Detect which cell encompasses the target text, then output its [x, y] center coordinate. 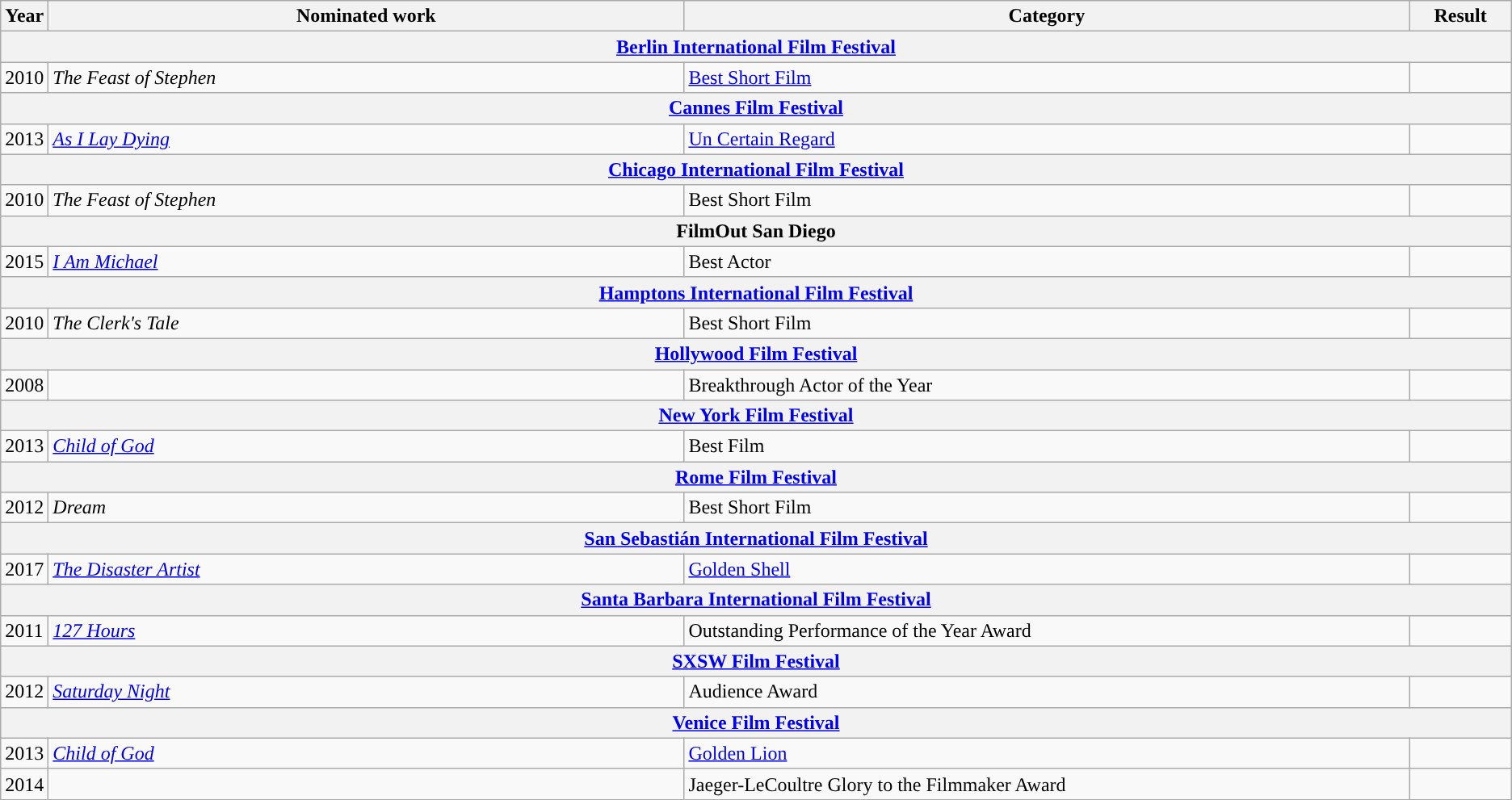
FilmOut San Diego [756, 231]
Berlin International Film Festival [756, 47]
Hollywood Film Festival [756, 354]
Hamptons International Film Festival [756, 292]
Best Actor [1047, 262]
Un Certain Regard [1047, 139]
The Disaster Artist [367, 569]
San Sebastián International Film Festival [756, 538]
Cannes Film Festival [756, 108]
Best Film [1047, 446]
Golden Shell [1047, 569]
2008 [24, 385]
Saturday Night [367, 692]
2017 [24, 569]
2011 [24, 630]
Jaeger-LeCoultre Glory to the Filmmaker Award [1047, 784]
As I Lay Dying [367, 139]
Category [1047, 16]
Year [24, 16]
Rome Film Festival [756, 477]
I Am Michael [367, 262]
2014 [24, 784]
Venice Film Festival [756, 723]
Nominated work [367, 16]
2015 [24, 262]
Outstanding Performance of the Year Award [1047, 630]
127 Hours [367, 630]
Audience Award [1047, 692]
The Clerk's Tale [367, 323]
Breakthrough Actor of the Year [1047, 385]
SXSW Film Festival [756, 661]
New York Film Festival [756, 416]
Chicago International Film Festival [756, 170]
Result [1460, 16]
Dream [367, 508]
Golden Lion [1047, 753]
Santa Barbara International Film Festival [756, 600]
